Determine the [X, Y] coordinate at the center of the cell enclosing the given text.  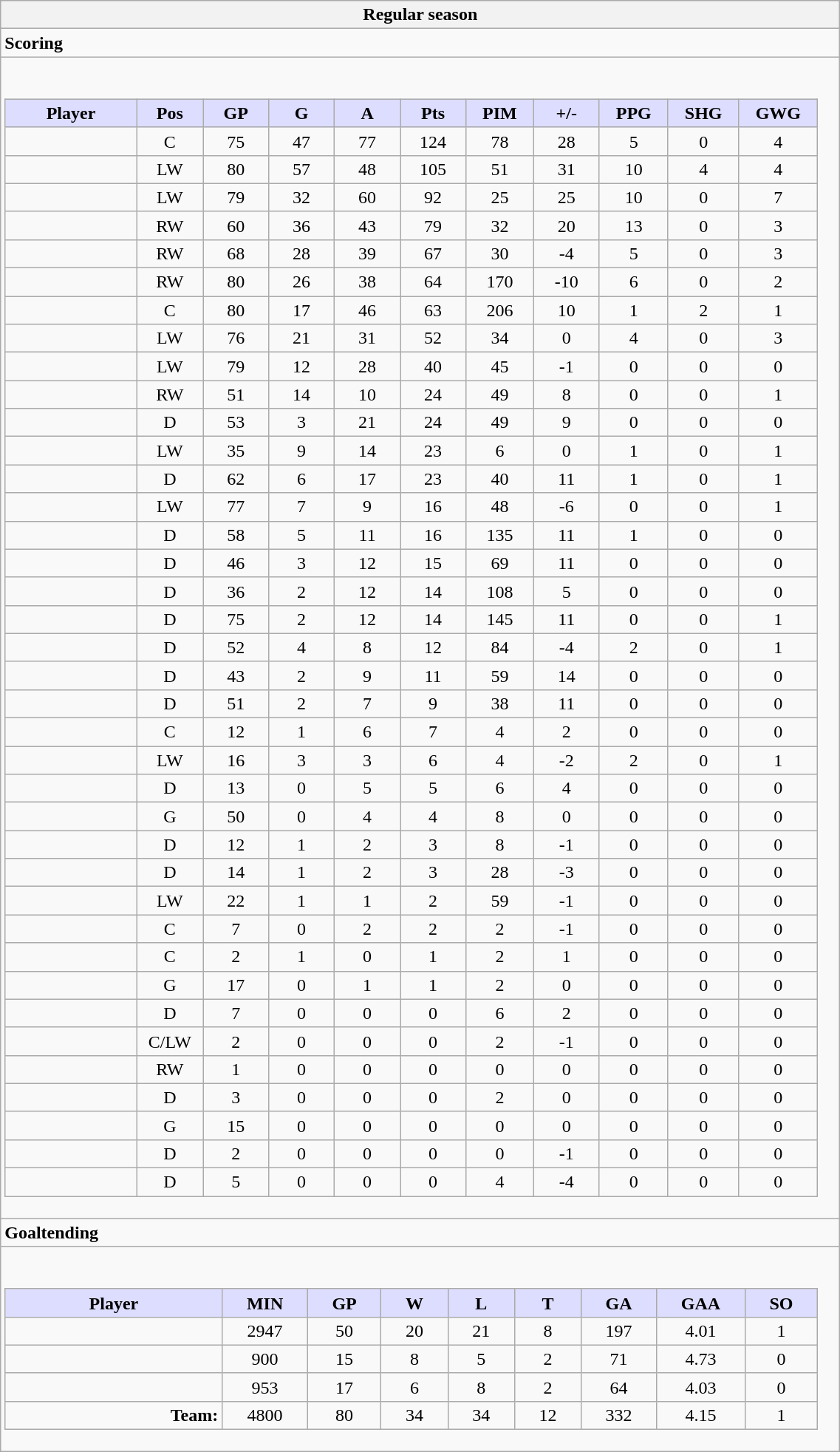
63 [433, 310]
145 [500, 619]
30 [500, 253]
206 [500, 310]
22 [236, 901]
-6 [566, 507]
108 [500, 591]
GAA [701, 1303]
T [547, 1303]
Goaltending [420, 1233]
68 [236, 253]
W [414, 1303]
4.15 [701, 1415]
SO [781, 1303]
Team: [114, 1415]
PIM [500, 113]
900 [265, 1359]
35 [236, 451]
-3 [566, 873]
69 [500, 563]
58 [236, 535]
84 [500, 647]
PPG [634, 113]
4.01 [701, 1331]
197 [619, 1331]
MIN [265, 1303]
67 [433, 253]
71 [619, 1359]
105 [433, 169]
124 [433, 141]
45 [500, 367]
57 [301, 169]
4.03 [701, 1387]
76 [236, 338]
L [481, 1303]
Scoring [420, 43]
135 [500, 535]
62 [236, 479]
4.73 [701, 1359]
-10 [566, 282]
Regular season [420, 15]
GA [619, 1303]
Pts [433, 113]
39 [368, 253]
2947 [265, 1331]
26 [301, 282]
953 [265, 1387]
A [368, 113]
78 [500, 141]
47 [301, 141]
-2 [566, 760]
4800 [265, 1415]
GWG [778, 113]
+/- [566, 113]
92 [433, 197]
53 [236, 423]
Player MIN GP W L T GA GAA SO 2947 50 20 21 8 197 4.01 1 900 15 8 5 2 71 4.73 0 953 17 6 8 2 64 4.03 0 Team: 4800 80 34 34 12 332 4.15 1 [420, 1349]
SHG [703, 113]
170 [500, 282]
332 [619, 1415]
C/LW [170, 1041]
Pos [170, 113]
